Output the [x, y] coordinate of the center of the cell containing the given text.  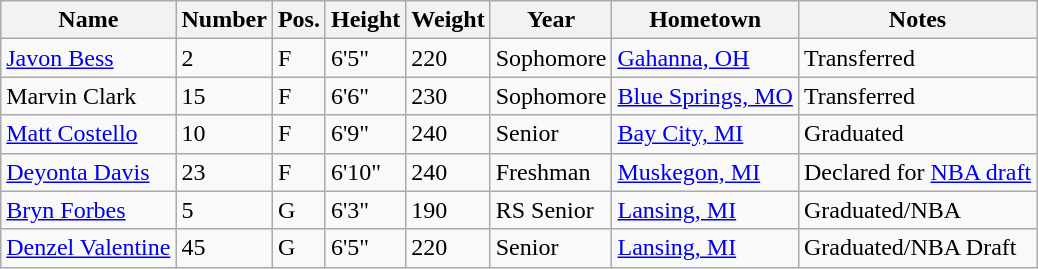
Number [224, 20]
Graduated/NBA [917, 210]
15 [224, 96]
6'6" [365, 96]
6'3" [365, 210]
230 [448, 96]
Height [365, 20]
6'9" [365, 134]
Bay City, MI [705, 134]
Marvin Clark [88, 96]
Notes [917, 20]
45 [224, 248]
Matt Costello [88, 134]
Gahanna, OH [705, 58]
23 [224, 172]
Bryn Forbes [88, 210]
10 [224, 134]
Muskegon, MI [705, 172]
Blue Springs, MO [705, 96]
RS Senior [551, 210]
Declared for NBA draft [917, 172]
Pos. [298, 20]
5 [224, 210]
Graduated/NBA Draft [917, 248]
Deyonta Davis [88, 172]
Year [551, 20]
2 [224, 58]
Weight [448, 20]
Graduated [917, 134]
Freshman [551, 172]
6'10" [365, 172]
Name [88, 20]
Javon Bess [88, 58]
Denzel Valentine [88, 248]
Hometown [705, 20]
190 [448, 210]
